Provide the [x, y] coordinate of the cell's center where the given text is located.  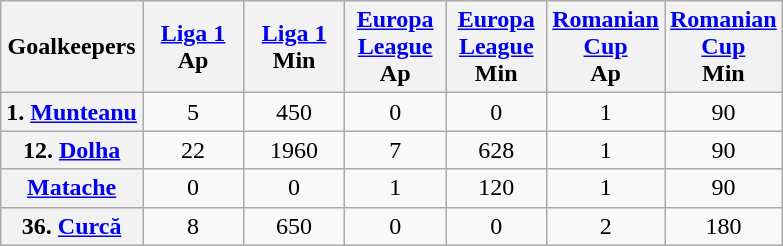
Goalkeepers [72, 47]
180 [723, 226]
Liga 1Ap [192, 47]
36. Curcă [72, 226]
Liga 1Min [294, 47]
Romanian CupAp [606, 47]
5 [192, 112]
450 [294, 112]
Romanian CupMin [723, 47]
2 [606, 226]
1. Munteanu [72, 112]
8 [192, 226]
628 [496, 150]
7 [396, 150]
Matache [72, 188]
650 [294, 226]
12. Dolha [72, 150]
Europa LeagueAp [396, 47]
1960 [294, 150]
22 [192, 150]
120 [496, 188]
Europa LeagueMin [496, 47]
